For the text-containing cell, return its midpoint in (x, y) coordinate format. 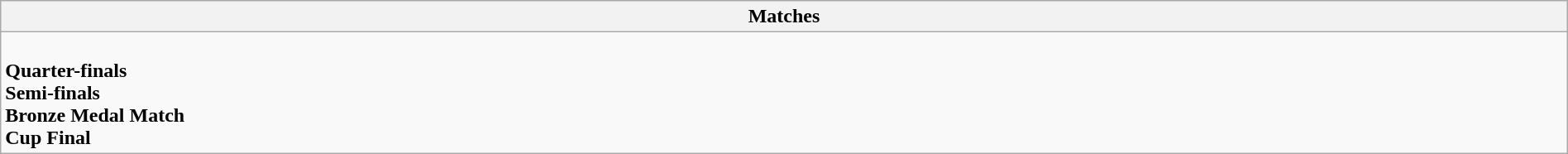
Matches (784, 17)
Quarter-finals Semi-finals Bronze Medal Match Cup Final (784, 93)
